From the cell containing the given text, extract its center point as (X, Y) coordinate. 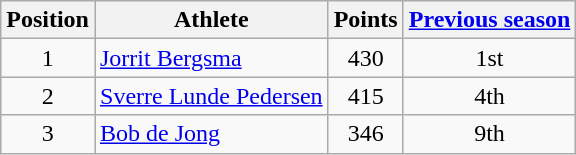
Sverre Lunde Pedersen (211, 96)
Previous season (490, 20)
1 (48, 58)
Position (48, 20)
4th (490, 96)
Athlete (211, 20)
Jorrit Bergsma (211, 58)
Bob de Jong (211, 134)
9th (490, 134)
1st (490, 58)
430 (366, 58)
346 (366, 134)
2 (48, 96)
415 (366, 96)
3 (48, 134)
Points (366, 20)
